Scan for the cell matching the given text and deliver its [x, y] coordinate at center. 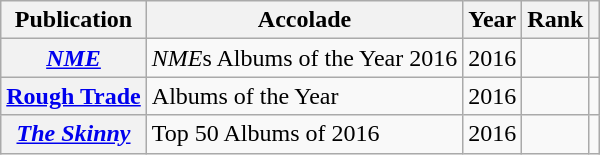
Publication [74, 20]
NMEs Albums of the Year 2016 [304, 58]
Accolade [304, 20]
Rank [556, 20]
The Skinny [74, 134]
Albums of the Year [304, 96]
Year [492, 20]
Top 50 Albums of 2016 [304, 134]
NME [74, 58]
Rough Trade [74, 96]
